From the cell containing the given text, extract its center point as (X, Y) coordinate. 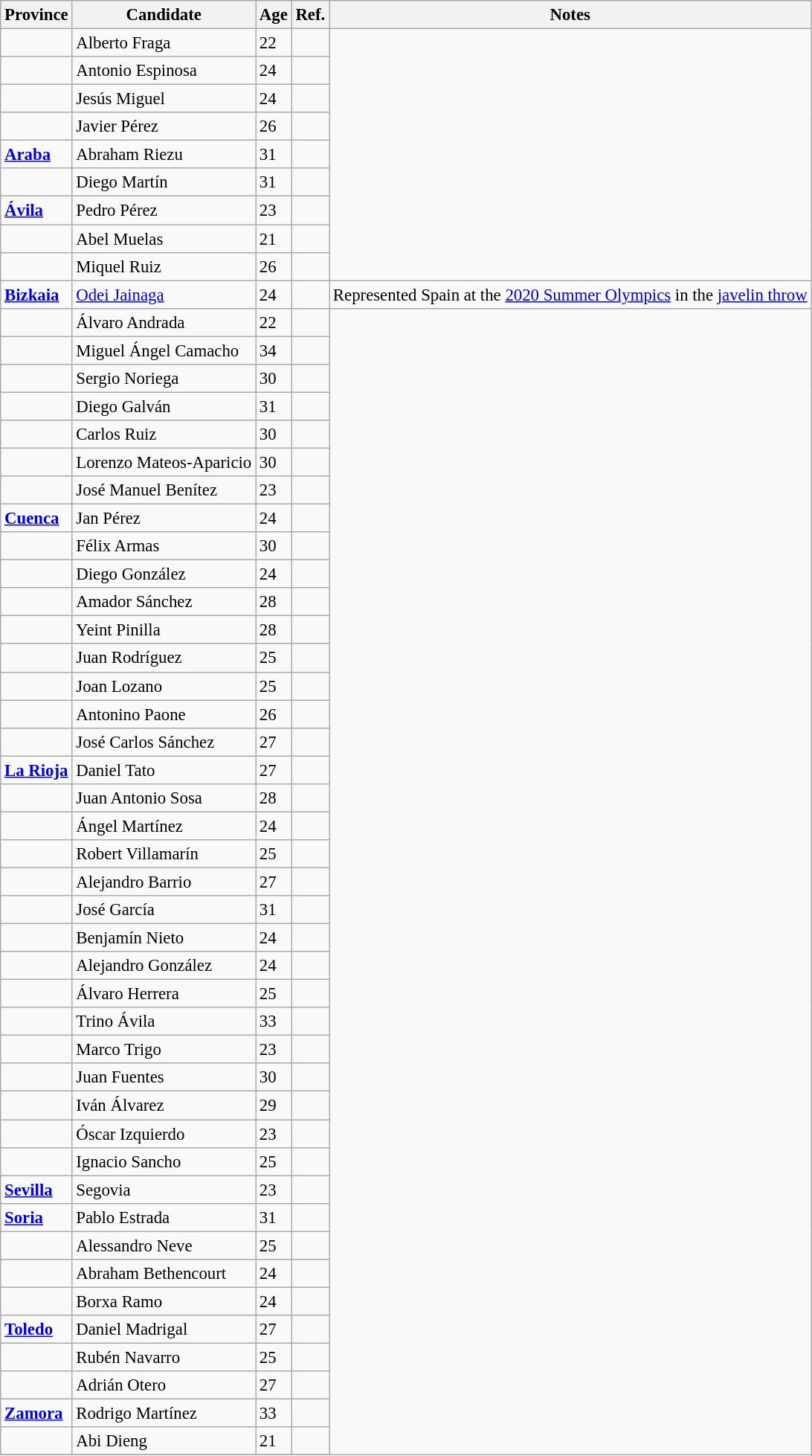
Jesús Miguel (164, 99)
Cuenca (36, 519)
Province (36, 15)
Araba (36, 155)
29 (274, 1106)
Juan Fuentes (164, 1078)
Abraham Riezu (164, 155)
Ávila (36, 211)
Adrián Otero (164, 1385)
Zamora (36, 1414)
Alberto Fraga (164, 43)
Diego González (164, 574)
Jan Pérez (164, 519)
Abel Muelas (164, 239)
Diego Martín (164, 182)
Miquel Ruiz (164, 266)
Yeint Pinilla (164, 630)
Miguel Ángel Camacho (164, 350)
José García (164, 910)
Álvaro Andrada (164, 322)
Sergio Noriega (164, 379)
Notes (570, 15)
Amador Sánchez (164, 602)
Benjamín Nieto (164, 938)
Abraham Bethencourt (164, 1274)
Ignacio Sancho (164, 1161)
Óscar Izquierdo (164, 1134)
Joan Lozano (164, 686)
Pablo Estrada (164, 1217)
Daniel Tato (164, 770)
Rubén Navarro (164, 1357)
Pedro Pérez (164, 211)
Rodrigo Martínez (164, 1414)
La Rioja (36, 770)
Ángel Martínez (164, 826)
José Manuel Benítez (164, 490)
Javier Pérez (164, 126)
Abi Dieng (164, 1441)
Toledo (36, 1330)
Trino Ávila (164, 1022)
Antonino Paone (164, 714)
Lorenzo Mateos-Aparicio (164, 462)
Segovia (164, 1190)
Daniel Madrigal (164, 1330)
Borxa Ramo (164, 1301)
Robert Villamarín (164, 854)
José Carlos Sánchez (164, 742)
Alejandro González (164, 966)
Ref. (310, 15)
Diego Galván (164, 406)
Antonio Espinosa (164, 71)
Félix Armas (164, 546)
Soria (36, 1217)
Alejandro Barrio (164, 882)
Álvaro Herrera (164, 994)
Iván Álvarez (164, 1106)
Sevilla (36, 1190)
Carlos Ruiz (164, 434)
Odei Jainaga (164, 295)
Alessandro Neve (164, 1245)
Age (274, 15)
34 (274, 350)
Bizkaia (36, 295)
Juan Antonio Sosa (164, 798)
Candidate (164, 15)
Represented Spain at the 2020 Summer Olympics in the javelin throw (570, 295)
Juan Rodríguez (164, 658)
Marco Trigo (164, 1050)
